From the cell containing the given text, extract its center point as [x, y] coordinate. 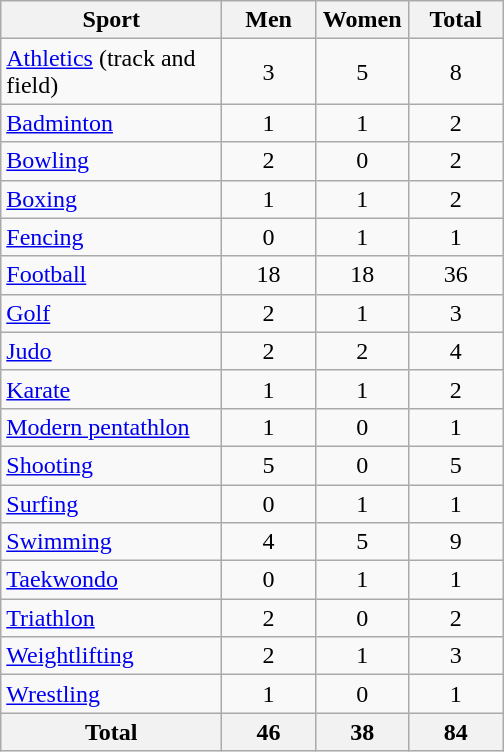
Surfing [112, 503]
Sport [112, 20]
36 [456, 275]
Weightlifting [112, 656]
9 [456, 542]
Fencing [112, 237]
Bowling [112, 161]
38 [362, 732]
84 [456, 732]
Judo [112, 351]
Wrestling [112, 694]
Football [112, 275]
Women [362, 20]
Shooting [112, 465]
8 [456, 72]
Boxing [112, 199]
Badminton [112, 123]
Swimming [112, 542]
Men [269, 20]
46 [269, 732]
Triathlon [112, 618]
Karate [112, 389]
Golf [112, 313]
Taekwondo [112, 580]
Athletics (track and field) [112, 72]
Modern pentathlon [112, 427]
